Find where the given text appears and provide that cell's center as [x, y] coordinate. 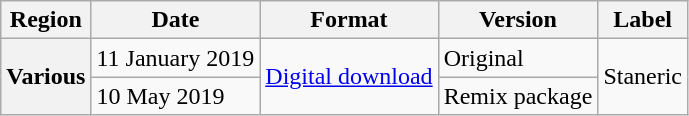
Date [176, 20]
11 January 2019 [176, 58]
10 May 2019 [176, 96]
Various [46, 77]
Label [643, 20]
Staneric [643, 77]
Digital download [349, 77]
Original [518, 58]
Version [518, 20]
Region [46, 20]
Format [349, 20]
Remix package [518, 96]
